Search for the cell housing the specified text and yield its (x, y) center coordinate. 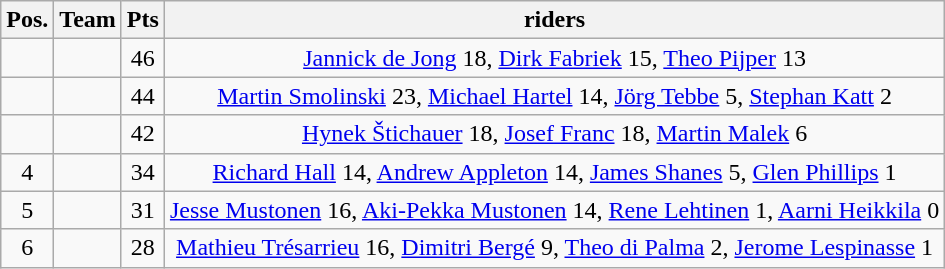
riders (554, 20)
5 (28, 210)
42 (142, 134)
Jesse Mustonen 16, Aki-Pekka Mustonen 14, Rene Lehtinen 1, Aarni Heikkila 0 (554, 210)
6 (28, 248)
31 (142, 210)
Mathieu Trésarrieu 16, Dimitri Bergé 9, Theo di Palma 2, Jerome Lespinasse 1 (554, 248)
Martin Smolinski 23, Michael Hartel 14, Jörg Tebbe 5, Stephan Katt 2 (554, 96)
Pos. (28, 20)
Pts (142, 20)
4 (28, 172)
46 (142, 58)
Hynek Štichauer 18, Josef Franc 18, Martin Malek 6 (554, 134)
28 (142, 248)
44 (142, 96)
Team (88, 20)
34 (142, 172)
Jannick de Jong 18, Dirk Fabriek 15, Theo Pijper 13 (554, 58)
Richard Hall 14, Andrew Appleton 14, James Shanes 5, Glen Phillips 1 (554, 172)
